Return [x, y] of the center of cell containing provided text 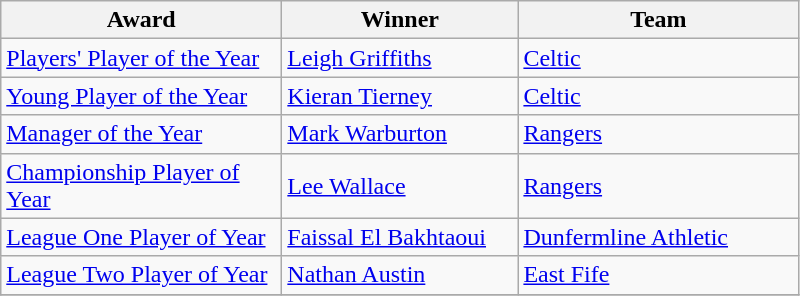
Nathan Austin [400, 275]
Players' Player of the Year [142, 58]
Winner [400, 20]
Young Player of the Year [142, 96]
Mark Warburton [400, 134]
League Two Player of Year [142, 275]
Championship Player of Year [142, 186]
Manager of the Year [142, 134]
Award [142, 20]
Lee Wallace [400, 186]
Faissal El Bakhtaoui [400, 237]
Team [658, 20]
League One Player of Year [142, 237]
Kieran Tierney [400, 96]
Dunfermline Athletic [658, 237]
East Fife [658, 275]
Leigh Griffiths [400, 58]
